Detect which cell encompasses the target text, then output its (X, Y) center coordinate. 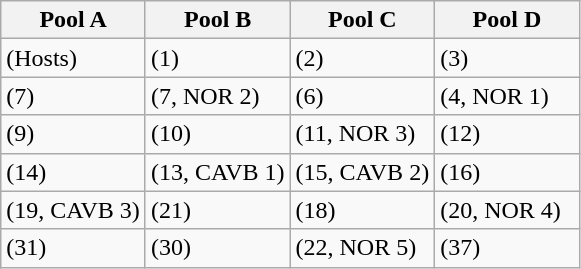
(15, CAVB 2) (362, 172)
(9) (74, 134)
(3) (508, 58)
Pool C (362, 20)
Pool D (508, 20)
(22, NOR 5) (362, 248)
(20, NOR 4) (508, 210)
(2) (362, 58)
(6) (362, 96)
Pool A (74, 20)
Pool B (218, 20)
(11, NOR 3) (362, 134)
(30) (218, 248)
(21) (218, 210)
(16) (508, 172)
(13, CAVB 1) (218, 172)
(7, NOR 2) (218, 96)
(10) (218, 134)
(31) (74, 248)
(19, CAVB 3) (74, 210)
(4, NOR 1) (508, 96)
(1) (218, 58)
(7) (74, 96)
(Hosts) (74, 58)
(12) (508, 134)
(18) (362, 210)
(37) (508, 248)
(14) (74, 172)
